Extract the (X, Y) coordinate from the center of the cell holding the provided text.  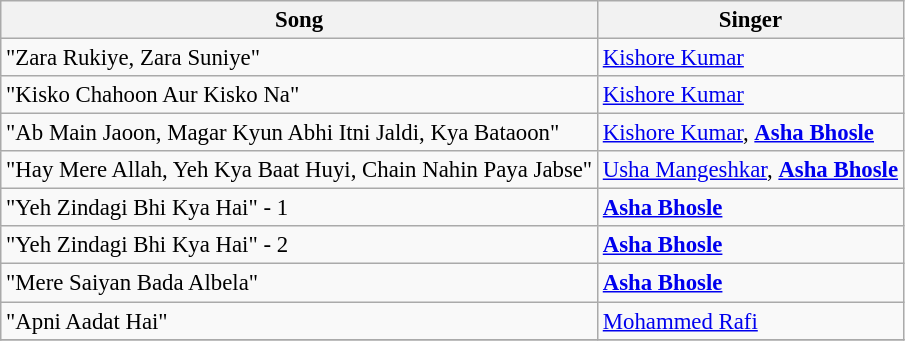
"Yeh Zindagi Bhi Kya Hai" - 1 (300, 208)
"Kisko Chahoon Aur Kisko Na" (300, 95)
Singer (750, 20)
Song (300, 20)
"Yeh Zindagi Bhi Kya Hai" - 2 (300, 245)
"Zara Rukiye, Zara Suniye" (300, 58)
Kishore Kumar, Asha Bhosle (750, 133)
"Mere Saiyan Bada Albela" (300, 283)
Mohammed Rafi (750, 321)
Usha Mangeshkar, Asha Bhosle (750, 170)
"Apni Aadat Hai" (300, 321)
"Hay Mere Allah, Yeh Kya Baat Huyi, Chain Nahin Paya Jabse" (300, 170)
"Ab Main Jaoon, Magar Kyun Abhi Itni Jaldi, Kya Bataoon" (300, 133)
